From the cell containing the given text, extract its center point as [x, y] coordinate. 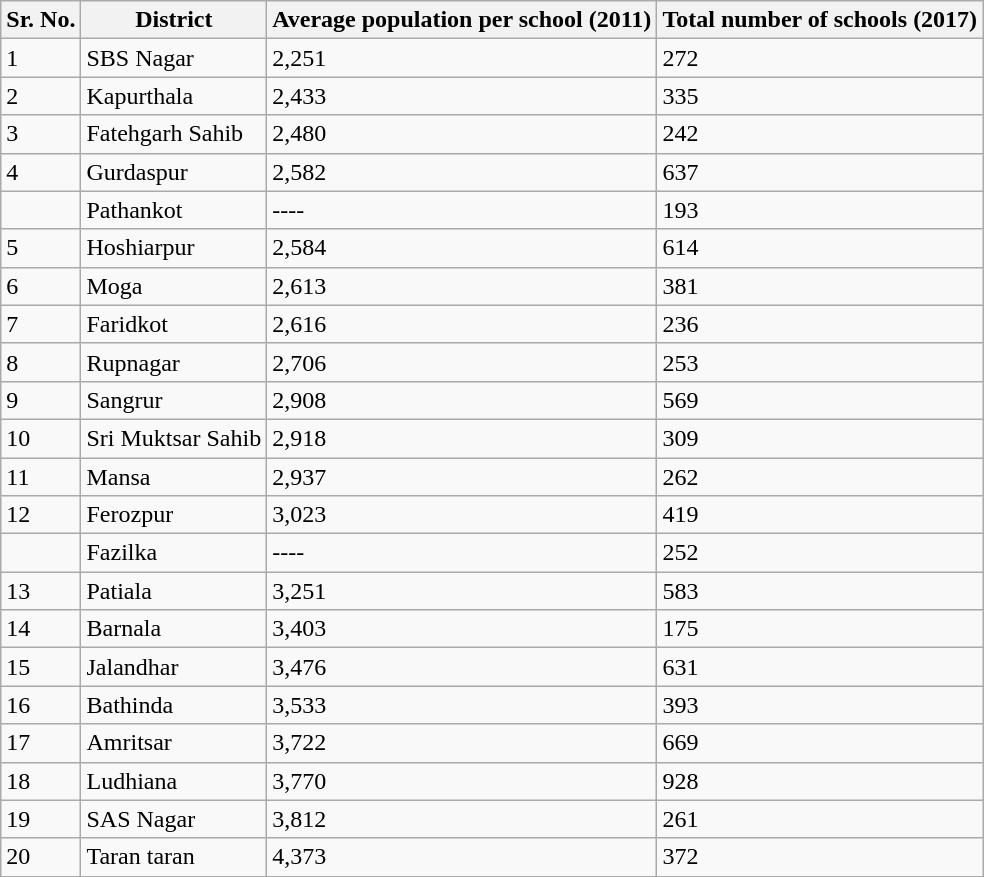
4 [41, 172]
419 [820, 515]
15 [41, 667]
Sr. No. [41, 20]
3,476 [462, 667]
20 [41, 857]
10 [41, 438]
13 [41, 591]
193 [820, 210]
7 [41, 324]
2,616 [462, 324]
272 [820, 58]
3,251 [462, 591]
Bathinda [174, 705]
17 [41, 743]
2,613 [462, 286]
Kapurthala [174, 96]
381 [820, 286]
2 [41, 96]
Fatehgarh Sahib [174, 134]
2,582 [462, 172]
614 [820, 248]
4,373 [462, 857]
3,023 [462, 515]
175 [820, 629]
242 [820, 134]
Hoshiarpur [174, 248]
2,251 [462, 58]
14 [41, 629]
Pathankot [174, 210]
2,480 [462, 134]
583 [820, 591]
Jalandhar [174, 667]
Taran taran [174, 857]
5 [41, 248]
Total number of schools (2017) [820, 20]
236 [820, 324]
18 [41, 781]
2,584 [462, 248]
3 [41, 134]
631 [820, 667]
669 [820, 743]
District [174, 20]
Faridkot [174, 324]
Mansa [174, 477]
Rupnagar [174, 362]
253 [820, 362]
262 [820, 477]
Barnala [174, 629]
9 [41, 400]
Moga [174, 286]
252 [820, 553]
3,770 [462, 781]
11 [41, 477]
6 [41, 286]
3,722 [462, 743]
2,937 [462, 477]
335 [820, 96]
261 [820, 819]
Fazilka [174, 553]
Patiala [174, 591]
12 [41, 515]
Ferozpur [174, 515]
Gurdaspur [174, 172]
2,908 [462, 400]
SBS Nagar [174, 58]
3,533 [462, 705]
1 [41, 58]
569 [820, 400]
372 [820, 857]
Sangrur [174, 400]
637 [820, 172]
928 [820, 781]
393 [820, 705]
3,403 [462, 629]
Amritsar [174, 743]
309 [820, 438]
SAS Nagar [174, 819]
2,706 [462, 362]
3,812 [462, 819]
Average population per school (2011) [462, 20]
2,918 [462, 438]
16 [41, 705]
Ludhiana [174, 781]
19 [41, 819]
2,433 [462, 96]
8 [41, 362]
Sri Muktsar Sahib [174, 438]
